Return the (x, y) coordinate for the center point of the cell that contains the specified text.  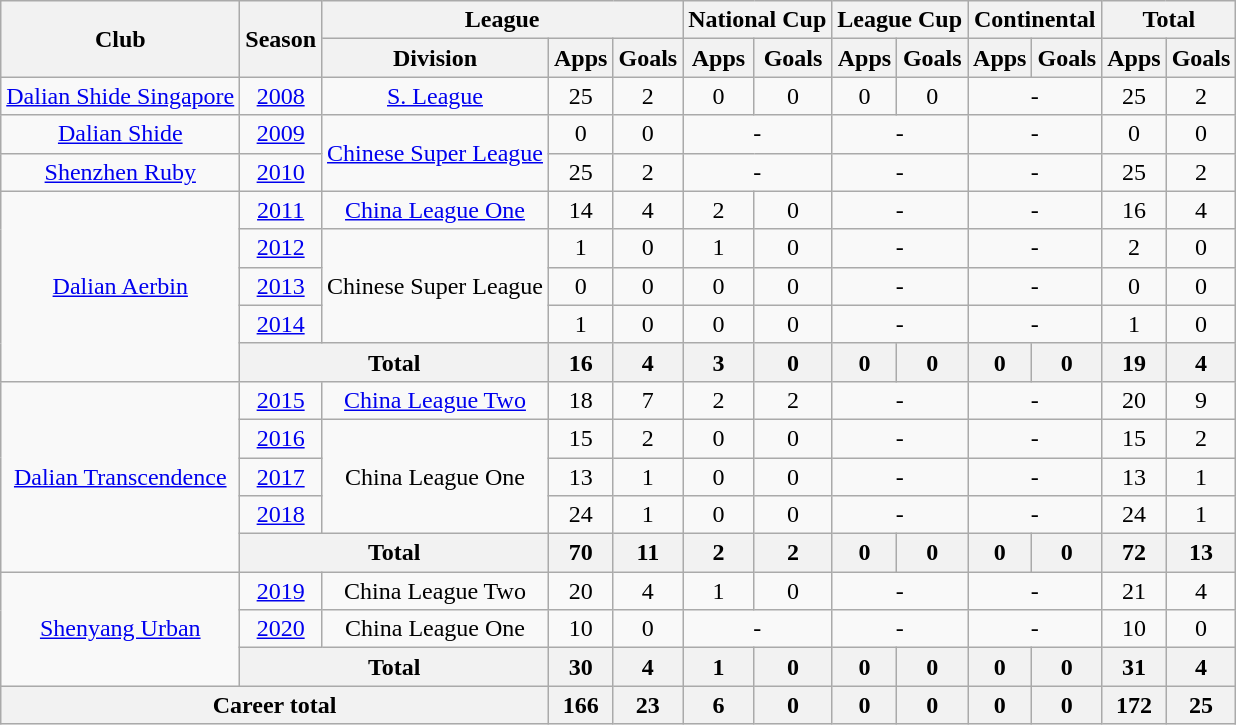
2009 (281, 134)
2010 (281, 172)
6 (719, 705)
S. League (436, 96)
72 (1134, 553)
9 (1201, 400)
2011 (281, 210)
30 (581, 667)
Club (120, 39)
23 (648, 705)
166 (581, 705)
70 (581, 553)
Division (436, 58)
2014 (281, 324)
Continental (1035, 20)
Dalian Shide Singapore (120, 96)
2016 (281, 438)
31 (1134, 667)
League (502, 20)
11 (648, 553)
Shenyang Urban (120, 629)
Dalian Aerbin (120, 286)
2017 (281, 477)
21 (1134, 591)
2012 (281, 248)
19 (1134, 362)
National Cup (758, 20)
2018 (281, 515)
3 (719, 362)
2015 (281, 400)
Dalian Shide (120, 134)
Career total (275, 705)
172 (1134, 705)
Season (281, 39)
2019 (281, 591)
2008 (281, 96)
2013 (281, 286)
League Cup (900, 20)
14 (581, 210)
18 (581, 400)
2020 (281, 629)
Dalian Transcendence (120, 476)
Shenzhen Ruby (120, 172)
7 (648, 400)
